For the text-containing cell, return its midpoint in [x, y] coordinate format. 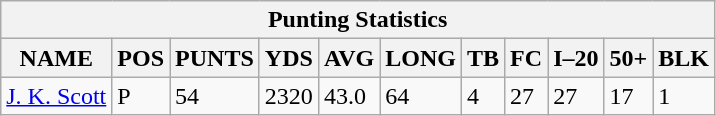
BLK [684, 58]
J. K. Scott [56, 96]
NAME [56, 58]
2320 [288, 96]
17 [628, 96]
Punting Statistics [358, 20]
50+ [628, 58]
64 [421, 96]
FC [526, 58]
I–20 [576, 58]
LONG [421, 58]
AVG [348, 58]
P [141, 96]
54 [215, 96]
TB [482, 58]
4 [482, 96]
PUNTS [215, 58]
POS [141, 58]
43.0 [348, 96]
YDS [288, 58]
1 [684, 96]
